Detect which cell encompasses the target text, then output its (X, Y) center coordinate. 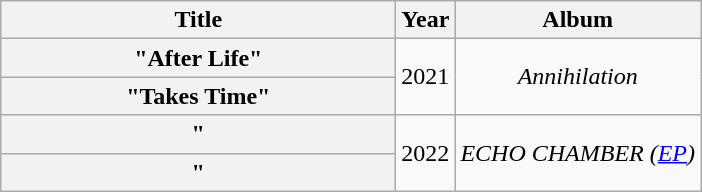
"After Life" (198, 58)
ECHO CHAMBER (EP) (578, 153)
2021 (426, 77)
"Takes Time" (198, 96)
Title (198, 20)
Year (426, 20)
Album (578, 20)
2022 (426, 153)
Annihilation (578, 77)
